Identify which cell holds the provided text, then report its [X, Y] central coordinate. 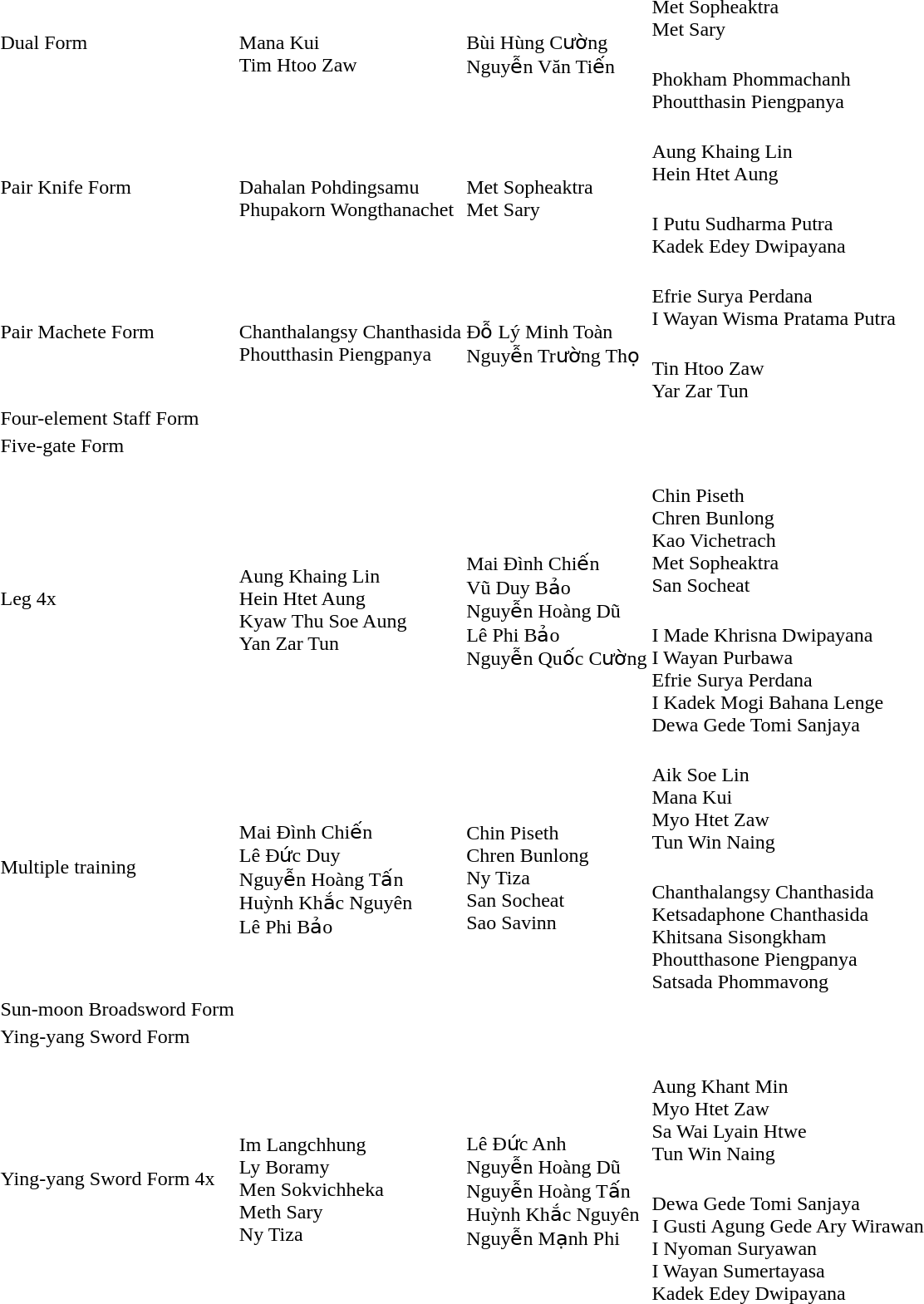
Chanthalangsy ChanthasidaPhoutthasin Piengpanya [350, 332]
Chin PisethChren BunlongNy TizaSan SocheatSao Savinn [557, 867]
Mai Đình ChiếnVũ Duy BảoNguyễn Hoàng DũLê Phi BảoNguyễn Quốc Cường [557, 598]
Mai Đình ChiếnLê Đức DuyNguyễn Hoàng TấnHuỳnh Khắc NguyênLê Phi Bảo [350, 867]
Dahalan PohdingsamuPhupakorn Wongthanachet [350, 188]
Met SopheaktraMet Sary [557, 188]
Đỗ Lý Minh ToànNguyễn Trường Thọ [557, 332]
Aung Khaing LinHein Htet AungKyaw Thu Soe AungYan Zar Tun [350, 598]
